Detect which cell encompasses the target text, then output its (X, Y) center coordinate. 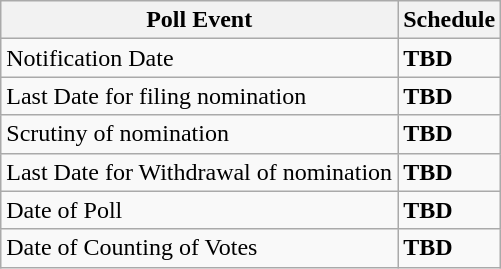
Schedule (450, 20)
Poll Event (200, 20)
Notification Date (200, 58)
Date of Counting of Votes (200, 248)
Last Date for Withdrawal of nomination (200, 172)
Scrutiny of nomination (200, 134)
Last Date for filing nomination (200, 96)
Date of Poll (200, 210)
